Return the [X, Y] coordinate for the center point of the cell that contains the specified text.  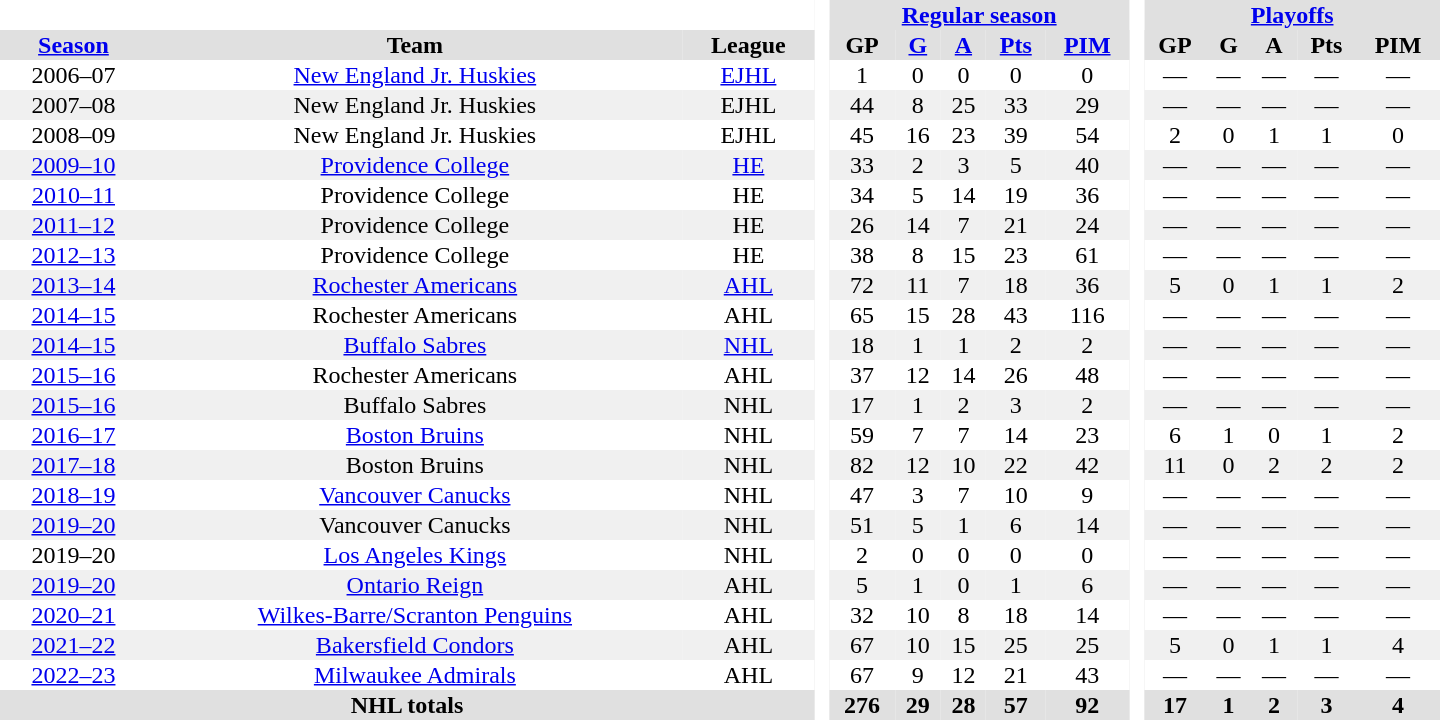
Playoffs [1292, 15]
2020–21 [74, 615]
2013–14 [74, 285]
45 [862, 135]
2018–19 [74, 495]
51 [862, 525]
2010–11 [74, 195]
61 [1087, 255]
82 [862, 465]
38 [862, 255]
48 [1087, 375]
2017–18 [74, 465]
24 [1087, 225]
42 [1087, 465]
Regular season [979, 15]
57 [1016, 705]
92 [1087, 705]
Season [74, 45]
Wilkes-Barre/Scranton Penguins [415, 615]
16 [918, 135]
2022–23 [74, 675]
276 [862, 705]
22 [1016, 465]
72 [862, 285]
2021–22 [74, 645]
Milwaukee Admirals [415, 675]
Ontario Reign [415, 585]
League [748, 45]
2008–09 [74, 135]
2012–13 [74, 255]
2009–10 [74, 165]
Bakersfield Condors [415, 645]
NHL totals [407, 705]
47 [862, 495]
2007–08 [74, 105]
59 [862, 435]
37 [862, 375]
19 [1016, 195]
54 [1087, 135]
39 [1016, 135]
44 [862, 105]
2011–12 [74, 225]
2016–17 [74, 435]
116 [1087, 315]
65 [862, 315]
32 [862, 615]
40 [1087, 165]
Team [415, 45]
Los Angeles Kings [415, 555]
34 [862, 195]
2006–07 [74, 75]
